For the text-containing cell, return its midpoint in [x, y] coordinate format. 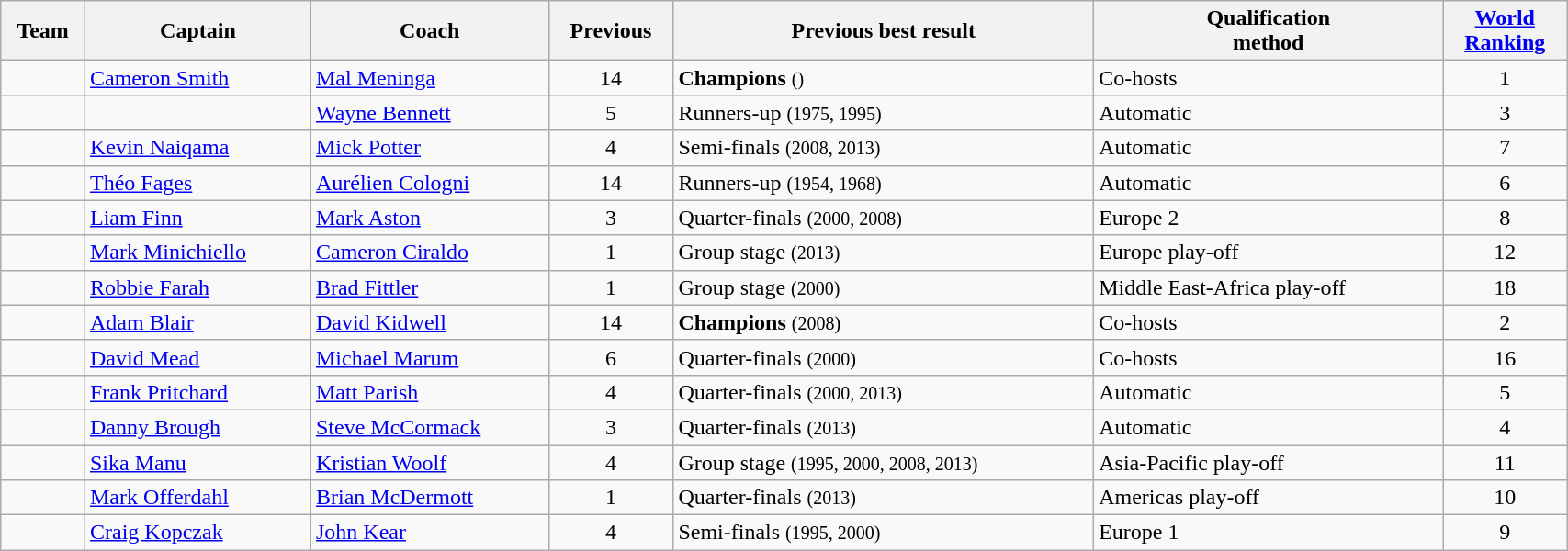
10 [1505, 498]
Asia-Pacific play-off [1269, 462]
Sika Manu [197, 462]
9 [1505, 533]
Kristian Woolf [430, 462]
Semi-finals (2008, 2013) [884, 148]
Cameron Ciraldo [430, 253]
Danny Brough [197, 427]
Group stage (1995, 2000, 2008, 2013) [884, 462]
Group stage (2013) [884, 253]
Coach [430, 31]
Brian McDermott [430, 498]
Qualification method [1269, 31]
Mark Minichiello [197, 253]
Frank Pritchard [197, 392]
Liam Finn [197, 218]
Théo Fages [197, 183]
Previous [611, 31]
Mal Meninga [430, 78]
Robbie Farah [197, 287]
Middle East-Africa play-off [1269, 287]
Quarter-finals (2000) [884, 357]
7 [1505, 148]
11 [1505, 462]
Cameron Smith [197, 78]
David Kidwell [430, 322]
Aurélien Cologni [430, 183]
Michael Marum [430, 357]
18 [1505, 287]
WorldRanking [1505, 31]
Europe 1 [1269, 533]
Captain [197, 31]
Brad Fittler [430, 287]
Quarter-finals (2000, 2008) [884, 218]
Mark Offerdahl [197, 498]
Runners-up (1954, 1968) [884, 183]
8 [1505, 218]
Kevin Naiqama [197, 148]
John Kear [430, 533]
Americas play-off [1269, 498]
Runners-up (1975, 1995) [884, 113]
16 [1505, 357]
Champions (2008) [884, 322]
Mick Potter [430, 148]
Group stage (2000) [884, 287]
Mark Aston [430, 218]
Previous best result [884, 31]
Europe play-off [1269, 253]
2 [1505, 322]
Champions () [884, 78]
Wayne Bennett [430, 113]
Adam Blair [197, 322]
Quarter-finals (2000, 2013) [884, 392]
Europe 2 [1269, 218]
Steve McCormack [430, 427]
12 [1505, 253]
Semi-finals (1995, 2000) [884, 533]
Matt Parish [430, 392]
Craig Kopczak [197, 533]
David Mead [197, 357]
Team [43, 31]
